Determine the [X, Y] coordinate at the center of the cell enclosing the given text.  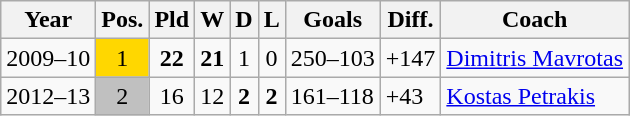
2009–10 [48, 58]
21 [212, 58]
Dimitris Mavrotas [535, 58]
Goals [332, 20]
16 [172, 96]
+147 [410, 58]
2012–13 [48, 96]
Year [48, 20]
12 [212, 96]
+43 [410, 96]
W [212, 20]
250–103 [332, 58]
D [244, 20]
Diff. [410, 20]
0 [272, 58]
Pos. [122, 20]
22 [172, 58]
Kostas Petrakis [535, 96]
Pld [172, 20]
161–118 [332, 96]
L [272, 20]
Coach [535, 20]
